Pinpoint the cell where the given text exists, returning its [X, Y] midpoint coordinate. 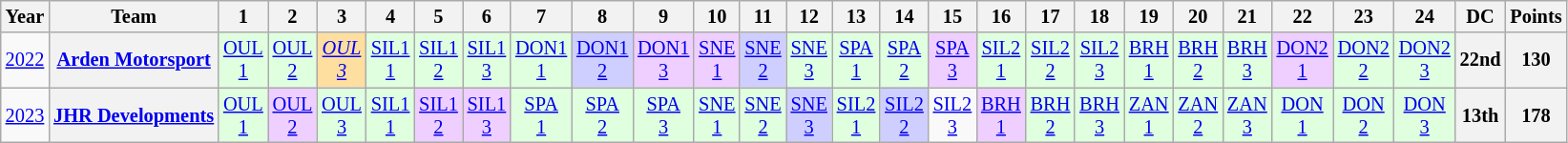
12 [809, 16]
13th [1481, 115]
Team [134, 16]
Year [25, 16]
DON2 [1364, 115]
16 [1001, 16]
11 [763, 16]
15 [952, 16]
130 [1536, 60]
ZAN1 [1149, 115]
Points [1536, 16]
DC [1481, 16]
9 [663, 16]
18 [1099, 16]
22 [1303, 16]
JHR Developments [134, 115]
17 [1051, 16]
DON1 [1303, 115]
2023 [25, 115]
23 [1364, 16]
3 [342, 16]
DON11 [541, 60]
21 [1247, 16]
2022 [25, 60]
DON21 [1303, 60]
13 [856, 16]
ZAN3 [1247, 115]
DON3 [1425, 115]
1 [243, 16]
10 [717, 16]
178 [1536, 115]
7 [541, 16]
6 [487, 16]
DON22 [1364, 60]
DON12 [602, 60]
14 [904, 16]
22nd [1481, 60]
8 [602, 16]
2 [293, 16]
4 [390, 16]
Arden Motorsport [134, 60]
20 [1198, 16]
5 [438, 16]
ZAN2 [1198, 115]
DON23 [1425, 60]
DON13 [663, 60]
24 [1425, 16]
19 [1149, 16]
